Determine the (x, y) coordinate at the center of the cell enclosing the given text.  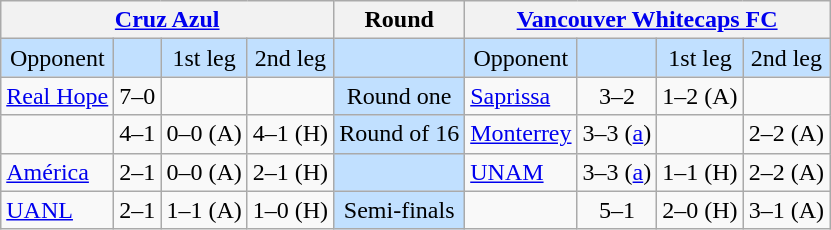
7–0 (138, 96)
5–1 (617, 210)
2–1 (H) (290, 172)
América (58, 172)
Round of 16 (400, 134)
2–0 (H) (700, 210)
3–1 (A) (786, 210)
UANL (58, 210)
Monterrey (521, 134)
Saprissa (521, 96)
Round (400, 20)
3–2 (617, 96)
1–2 (A) (700, 96)
4–1 (H) (290, 134)
Cruz Azul (168, 20)
Round one (400, 96)
Semi-finals (400, 210)
UNAM (521, 172)
Real Hope (58, 96)
4–1 (138, 134)
1–1 (H) (700, 172)
1–1 (A) (204, 210)
1–0 (H) (290, 210)
Vancouver Whitecaps FC (648, 20)
